Scan for the cell matching the given text and deliver its [X, Y] coordinate at center. 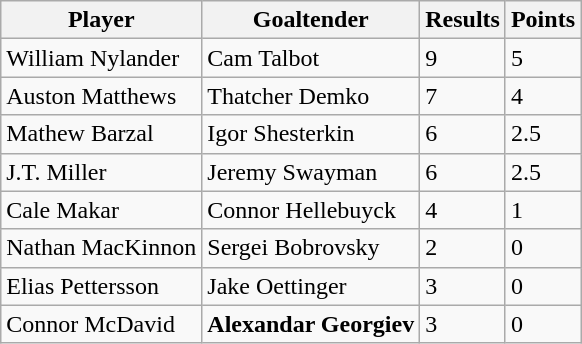
Jake Oettinger [311, 286]
Jeremy Swayman [311, 172]
1 [542, 210]
Results [463, 20]
Cam Talbot [311, 58]
7 [463, 96]
Connor McDavid [102, 324]
Igor Shesterkin [311, 134]
Nathan MacKinnon [102, 248]
Cale Makar [102, 210]
William Nylander [102, 58]
5 [542, 58]
Goaltender [311, 20]
Mathew Barzal [102, 134]
2 [463, 248]
Points [542, 20]
J.T. Miller [102, 172]
Alexandar Georgiev [311, 324]
Sergei Bobrovsky [311, 248]
Elias Pettersson [102, 286]
Auston Matthews [102, 96]
Player [102, 20]
9 [463, 58]
Thatcher Demko [311, 96]
Connor Hellebuyck [311, 210]
